Provide the (x, y) coordinate of the cell's center where the given text is located.  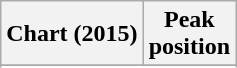
Peak position (189, 34)
Chart (2015) (72, 34)
